Find where the given text appears and provide that cell's center as (x, y) coordinate. 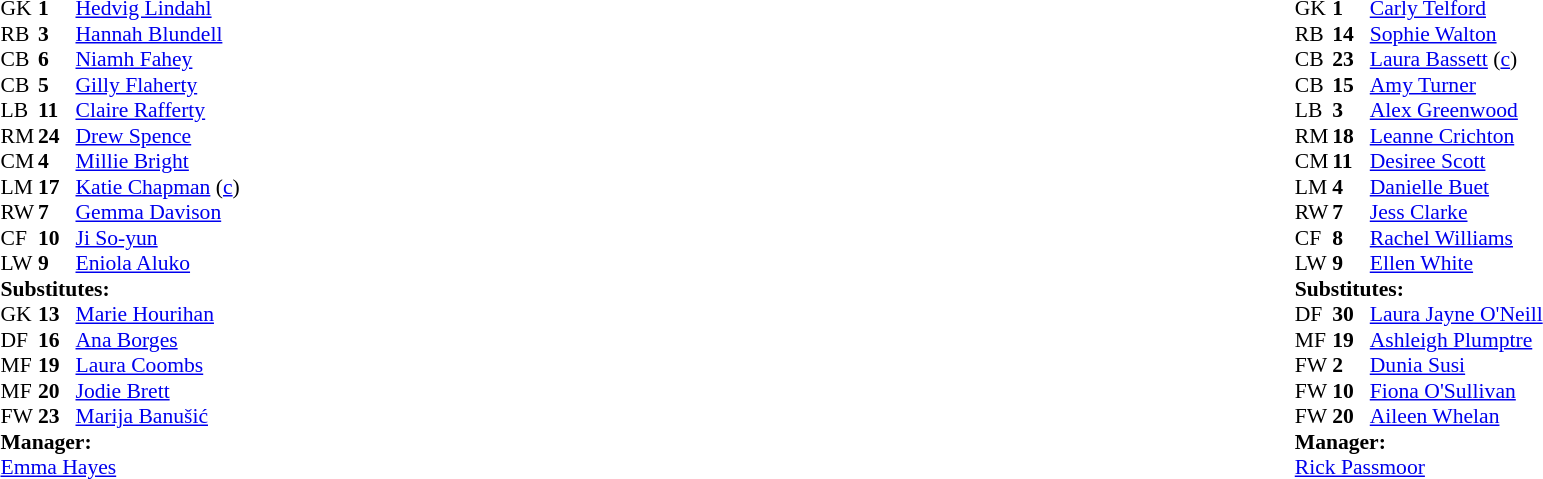
Alex Greenwood (1456, 111)
Claire Rafferty (158, 111)
Gemma Davison (158, 213)
Hannah Blundell (158, 34)
8 (1351, 238)
Ana Borges (158, 340)
6 (57, 59)
Millie Bright (158, 161)
16 (57, 340)
Jess Clarke (1456, 213)
5 (57, 85)
Ashleigh Plumptre (1456, 340)
Ji So-yun (158, 238)
13 (57, 315)
Katie Chapman (c) (158, 187)
Rachel Williams (1456, 238)
30 (1351, 315)
Eniola Aluko (158, 263)
Marija Banušić (158, 417)
Danielle Buet (1456, 187)
Jodie Brett (158, 391)
Drew Spence (158, 136)
Ellen White (1456, 263)
Laura Jayne O'Neill (1456, 315)
Gilly Flaherty (158, 85)
24 (57, 136)
GK (19, 315)
Laura Bassett (c) (1456, 59)
Fiona O'Sullivan (1456, 391)
Amy Turner (1456, 85)
Marie Hourihan (158, 315)
17 (57, 187)
Sophie Walton (1456, 34)
2 (1351, 365)
14 (1351, 34)
18 (1351, 136)
15 (1351, 85)
Aileen Whelan (1456, 417)
Leanne Crichton (1456, 136)
Dunia Susi (1456, 365)
Niamh Fahey (158, 59)
Laura Coombs (158, 365)
Desiree Scott (1456, 161)
